Locate the cell with the specified text and output its [X, Y] center coordinate. 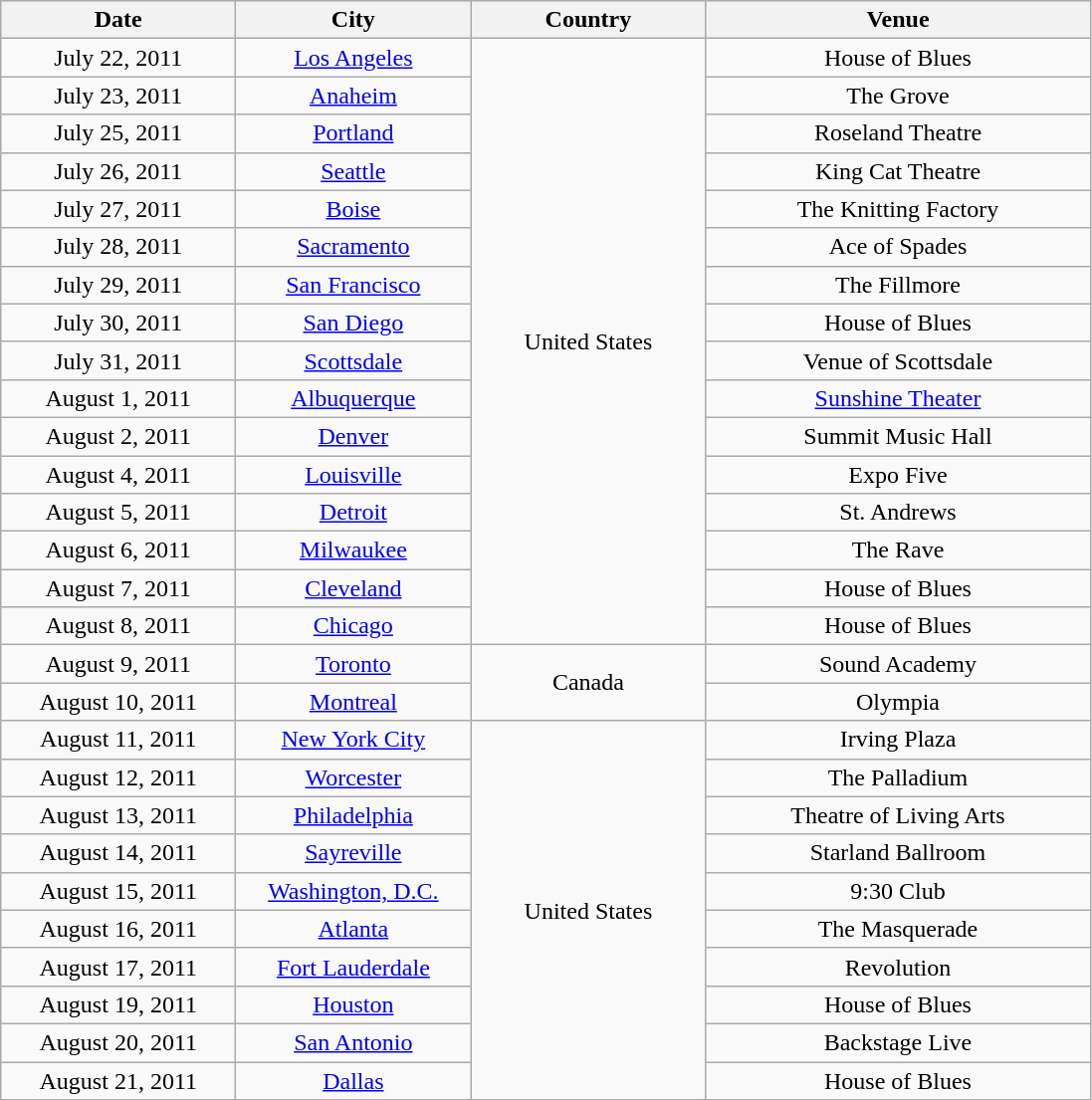
Dallas [353, 1080]
Fort Lauderdale [353, 967]
Sunshine Theater [898, 398]
Albuquerque [353, 398]
August 11, 2011 [118, 740]
Roseland Theatre [898, 133]
July 30, 2011 [118, 323]
Starland Ballroom [898, 853]
August 6, 2011 [118, 550]
9:30 Club [898, 891]
July 29, 2011 [118, 285]
August 10, 2011 [118, 702]
The Grove [898, 96]
Scottsdale [353, 360]
July 31, 2011 [118, 360]
Irving Plaza [898, 740]
Philadelphia [353, 815]
Toronto [353, 664]
August 19, 2011 [118, 1004]
Sayreville [353, 853]
Portland [353, 133]
July 25, 2011 [118, 133]
July 28, 2011 [118, 247]
Denver [353, 436]
Los Angeles [353, 58]
Seattle [353, 171]
New York City [353, 740]
Sound Academy [898, 664]
August 2, 2011 [118, 436]
August 1, 2011 [118, 398]
July 23, 2011 [118, 96]
The Fillmore [898, 285]
Venue [898, 20]
Sacramento [353, 247]
The Knitting Factory [898, 209]
Theatre of Living Arts [898, 815]
Detroit [353, 513]
The Rave [898, 550]
Milwaukee [353, 550]
Anaheim [353, 96]
Boise [353, 209]
August 15, 2011 [118, 891]
Venue of Scottsdale [898, 360]
San Francisco [353, 285]
Washington, D.C. [353, 891]
August 14, 2011 [118, 853]
July 26, 2011 [118, 171]
Summit Music Hall [898, 436]
Expo Five [898, 475]
August 12, 2011 [118, 777]
San Diego [353, 323]
August 20, 2011 [118, 1042]
The Masquerade [898, 929]
August 8, 2011 [118, 626]
Atlanta [353, 929]
July 22, 2011 [118, 58]
Chicago [353, 626]
August 13, 2011 [118, 815]
Montreal [353, 702]
Cleveland [353, 588]
St. Andrews [898, 513]
August 9, 2011 [118, 664]
Worcester [353, 777]
City [353, 20]
Backstage Live [898, 1042]
The Palladium [898, 777]
Ace of Spades [898, 247]
August 5, 2011 [118, 513]
Revolution [898, 967]
August 7, 2011 [118, 588]
Canada [588, 683]
Date [118, 20]
Country [588, 20]
Louisville [353, 475]
Olympia [898, 702]
August 21, 2011 [118, 1080]
August 4, 2011 [118, 475]
August 17, 2011 [118, 967]
August 16, 2011 [118, 929]
Houston [353, 1004]
July 27, 2011 [118, 209]
King Cat Theatre [898, 171]
San Antonio [353, 1042]
